Return [x, y] of the center of cell containing provided text 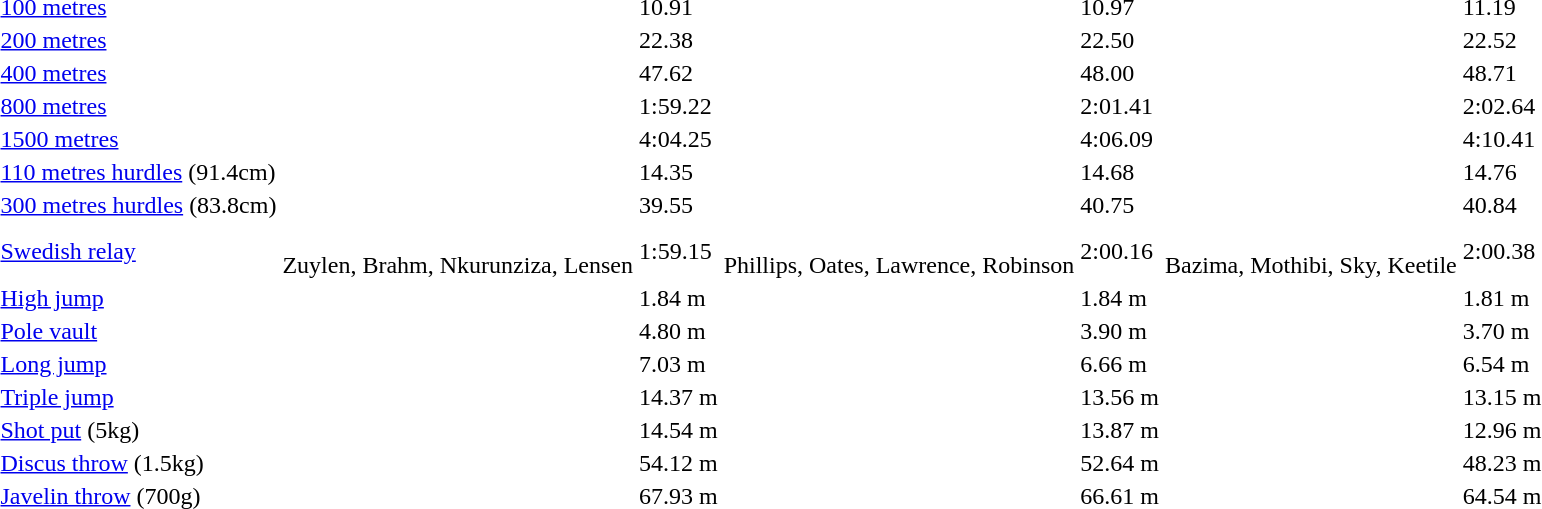
48.00 [1120, 73]
4:06.09 [1120, 139]
7.03 m [678, 364]
1:59.22 [678, 106]
54.12 m [678, 463]
14.35 [678, 172]
Zuylen, Brahm, Nkurunziza, Lensen [458, 252]
4:04.25 [678, 139]
2:00.16 [1120, 252]
4.80 m [678, 331]
Phillips, Oates, Lawrence, Robinson [899, 252]
3.90 m [1120, 331]
14.68 [1120, 172]
13.56 m [1120, 397]
22.50 [1120, 40]
13.87 m [1120, 430]
2:01.41 [1120, 106]
47.62 [678, 73]
14.54 m [678, 430]
14.37 m [678, 397]
40.75 [1120, 205]
52.64 m [1120, 463]
6.66 m [1120, 364]
1:59.15 [678, 252]
22.38 [678, 40]
Bazima, Mothibi, Sky, Keetile [1310, 252]
39.55 [678, 205]
